Identify which cell holds the provided text, then report its [x, y] central coordinate. 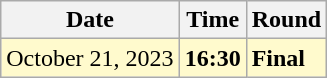
Time [212, 20]
Final [286, 58]
16:30 [212, 58]
Round [286, 20]
Date [90, 20]
October 21, 2023 [90, 58]
